Detect which cell encompasses the target text, then output its (X, Y) center coordinate. 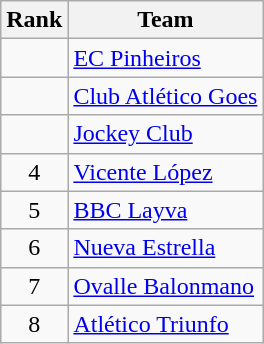
Jockey Club (166, 134)
EC Pinheiros (166, 58)
4 (34, 172)
Rank (34, 20)
8 (34, 324)
5 (34, 210)
Ovalle Balonmano (166, 286)
7 (34, 286)
Vicente López (166, 172)
6 (34, 248)
Nueva Estrella (166, 248)
Team (166, 20)
Atlético Triunfo (166, 324)
BBC Layva (166, 210)
Club Atlético Goes (166, 96)
